Identify which cell holds the provided text, then report its (x, y) central coordinate. 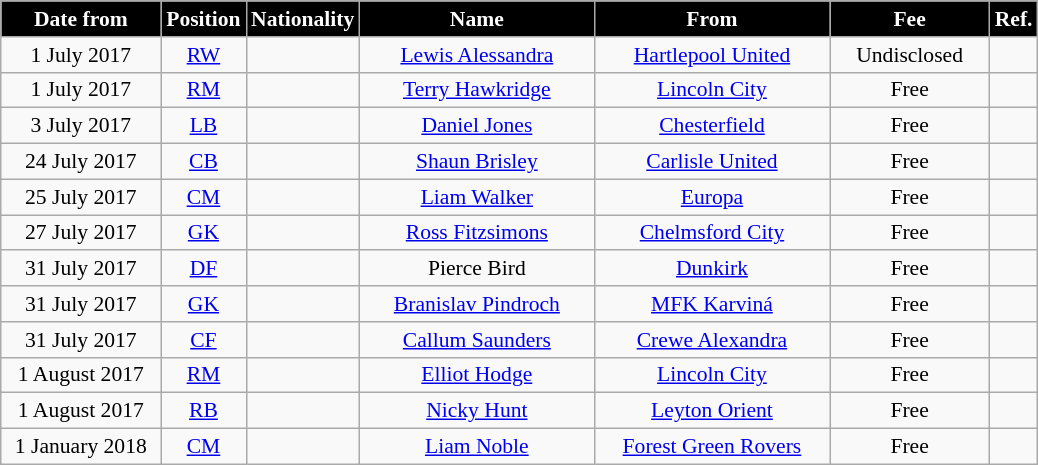
Position (204, 19)
Nicky Hunt (476, 411)
MFK Karviná (712, 304)
Liam Noble (476, 447)
Undisclosed (910, 55)
Shaun Brisley (476, 162)
Lewis Alessandra (476, 55)
DF (204, 269)
Nationality (302, 19)
Date from (81, 19)
CB (204, 162)
CF (204, 340)
Elliot Hodge (476, 375)
RB (204, 411)
Daniel Jones (476, 126)
From (712, 19)
Leyton Orient (712, 411)
Hartlepool United (712, 55)
Crewe Alexandra (712, 340)
Forest Green Rovers (712, 447)
Terry Hawkridge (476, 90)
Branislav Pindroch (476, 304)
24 July 2017 (81, 162)
27 July 2017 (81, 233)
Pierce Bird (476, 269)
Chelmsford City (712, 233)
Europa (712, 197)
Chesterfield (712, 126)
Name (476, 19)
RW (204, 55)
Ross Fitzsimons (476, 233)
Ref. (1014, 19)
Callum Saunders (476, 340)
Carlisle United (712, 162)
1 January 2018 (81, 447)
Fee (910, 19)
3 July 2017 (81, 126)
Liam Walker (476, 197)
25 July 2017 (81, 197)
Dunkirk (712, 269)
LB (204, 126)
